Pinpoint the cell where the given text exists, returning its [X, Y] midpoint coordinate. 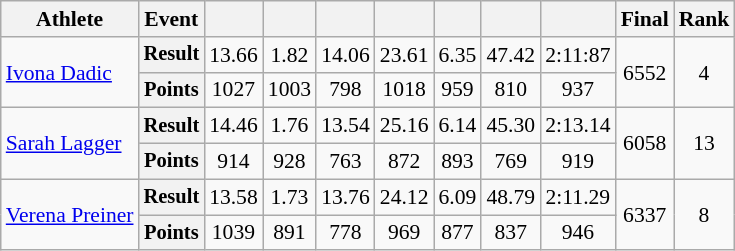
769 [510, 162]
6.14 [458, 126]
24.12 [404, 197]
2:11:87 [578, 55]
6.09 [458, 197]
1039 [234, 233]
Rank [704, 19]
Final [645, 19]
6.35 [458, 55]
14.06 [346, 55]
837 [510, 233]
13.54 [346, 126]
47.42 [510, 55]
45.30 [510, 126]
1.73 [290, 197]
969 [404, 233]
4 [704, 72]
810 [510, 90]
13.76 [346, 197]
1018 [404, 90]
Ivona Dadic [70, 72]
8 [704, 214]
872 [404, 162]
14.46 [234, 126]
48.79 [510, 197]
891 [290, 233]
13 [704, 144]
6337 [645, 214]
1.76 [290, 126]
959 [458, 90]
13.66 [234, 55]
798 [346, 90]
1027 [234, 90]
914 [234, 162]
13.58 [234, 197]
6552 [645, 72]
2:13.14 [578, 126]
928 [290, 162]
2:11.29 [578, 197]
Athlete [70, 19]
Verena Preiner [70, 214]
1003 [290, 90]
25.16 [404, 126]
946 [578, 233]
6058 [645, 144]
763 [346, 162]
Event [172, 19]
919 [578, 162]
Sarah Lagger [70, 144]
877 [458, 233]
1.82 [290, 55]
893 [458, 162]
778 [346, 233]
937 [578, 90]
23.61 [404, 55]
